From the cell containing the given text, extract its center point as (x, y) coordinate. 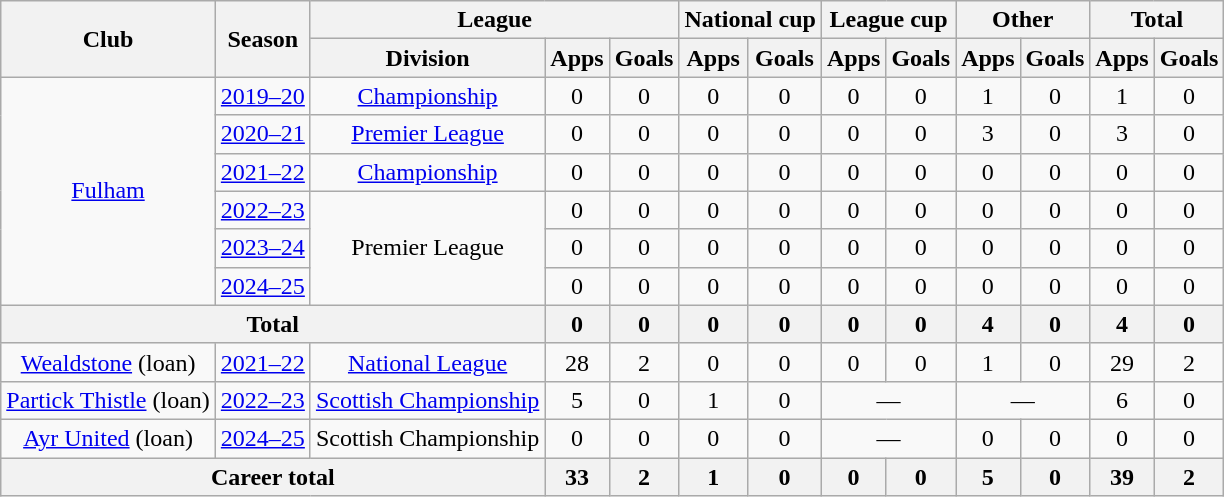
29 (1122, 362)
33 (577, 477)
Ayr United (loan) (108, 438)
League (494, 20)
Wealdstone (loan) (108, 362)
Partick Thistle (loan) (108, 400)
6 (1122, 400)
National League (427, 362)
Career total (273, 477)
League cup (888, 20)
39 (1122, 477)
Division (427, 58)
Season (262, 39)
National cup (750, 20)
2023–24 (262, 248)
2019–20 (262, 96)
Other (1023, 20)
28 (577, 362)
2020–21 (262, 134)
Club (108, 39)
Fulham (108, 191)
